Determine the [x, y] coordinate at the center of the cell enclosing the given text.  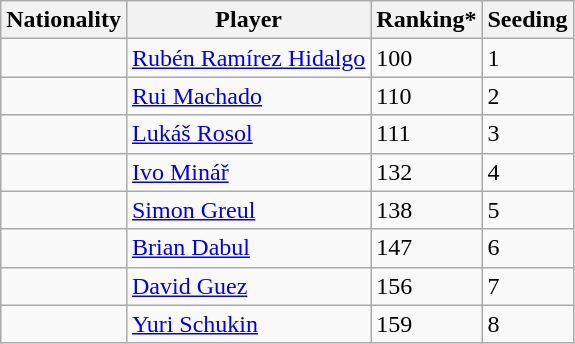
156 [426, 286]
Nationality [64, 20]
110 [426, 96]
147 [426, 248]
6 [528, 248]
Lukáš Rosol [248, 134]
111 [426, 134]
Brian Dabul [248, 248]
138 [426, 210]
7 [528, 286]
Yuri Schukin [248, 324]
Ranking* [426, 20]
Ivo Minář [248, 172]
Simon Greul [248, 210]
David Guez [248, 286]
5 [528, 210]
100 [426, 58]
4 [528, 172]
Seeding [528, 20]
159 [426, 324]
3 [528, 134]
Player [248, 20]
132 [426, 172]
Rui Machado [248, 96]
1 [528, 58]
2 [528, 96]
Rubén Ramírez Hidalgo [248, 58]
8 [528, 324]
